Scan for the cell matching the given text and deliver its (x, y) coordinate at center. 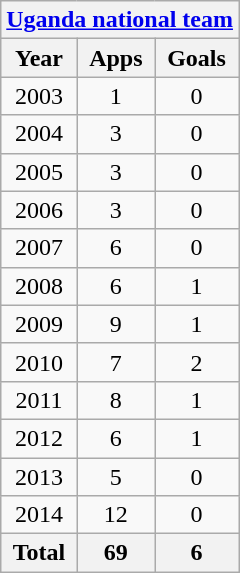
69 (116, 553)
2 (197, 362)
9 (116, 324)
2005 (39, 172)
2011 (39, 400)
2009 (39, 324)
8 (116, 400)
2014 (39, 515)
2008 (39, 286)
2003 (39, 96)
2004 (39, 134)
Total (39, 553)
2007 (39, 248)
12 (116, 515)
Apps (116, 58)
2013 (39, 477)
2010 (39, 362)
7 (116, 362)
Uganda national team (120, 20)
Goals (197, 58)
2006 (39, 210)
2012 (39, 438)
Year (39, 58)
5 (116, 477)
